Capture the cell that displays the provided text and extract its (X, Y) central coordinate. 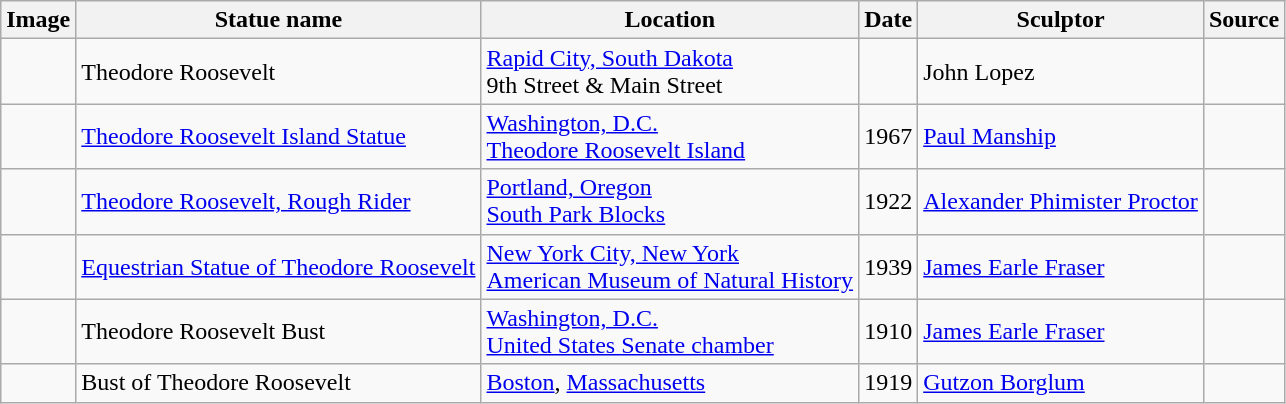
Washington, D.C.Theodore Roosevelt Island (670, 136)
Boston, Massachusetts (670, 383)
1922 (888, 202)
Rapid City, South Dakota9th Street & Main Street (670, 72)
Bust of Theodore Roosevelt (278, 383)
Theodore Roosevelt Island Statue (278, 136)
Date (888, 20)
1939 (888, 266)
Theodore Roosevelt (278, 72)
Portland, OregonSouth Park Blocks (670, 202)
1910 (888, 332)
Alexander Phimister Proctor (1061, 202)
Source (1244, 20)
1967 (888, 136)
Washington, D.C.United States Senate chamber (670, 332)
Equestrian Statue of Theodore Roosevelt (278, 266)
Location (670, 20)
Theodore Roosevelt, Rough Rider (278, 202)
New York City, New YorkAmerican Museum of Natural History (670, 266)
John Lopez (1061, 72)
Gutzon Borglum (1061, 383)
Paul Manship (1061, 136)
1919 (888, 383)
Statue name (278, 20)
Image (38, 20)
Sculptor (1061, 20)
Theodore Roosevelt Bust (278, 332)
